From the cell containing the given text, extract its center point as [x, y] coordinate. 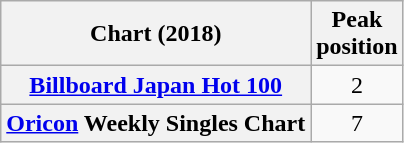
7 [357, 123]
Chart (2018) [156, 34]
Peakposition [357, 34]
Oricon Weekly Singles Chart [156, 123]
2 [357, 85]
Billboard Japan Hot 100 [156, 85]
